Search for the cell housing the specified text and yield its [X, Y] center coordinate. 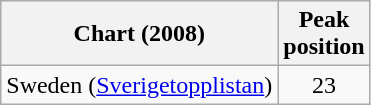
Chart (2008) [140, 34]
Sweden (Sverigetopplistan) [140, 85]
23 [324, 85]
Peakposition [324, 34]
